Find where the given text appears and provide that cell's center as [X, Y] coordinate. 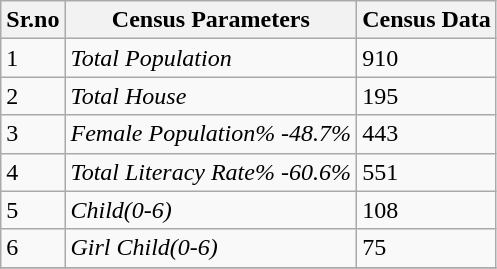
Girl Child(0-6) [211, 248]
3 [33, 134]
195 [427, 96]
5 [33, 210]
Total Population [211, 58]
108 [427, 210]
443 [427, 134]
910 [427, 58]
1 [33, 58]
2 [33, 96]
Total House [211, 96]
Census Parameters [211, 20]
Sr.no [33, 20]
6 [33, 248]
Census Data [427, 20]
Female Population% -48.7% [211, 134]
4 [33, 172]
551 [427, 172]
75 [427, 248]
Child(0-6) [211, 210]
Total Literacy Rate% -60.6% [211, 172]
